Return [X, Y] of the center of cell containing provided text 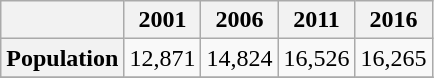
16,526 [316, 58]
12,871 [162, 58]
16,265 [394, 58]
Population [62, 58]
2011 [316, 20]
14,824 [240, 58]
2006 [240, 20]
2016 [394, 20]
2001 [162, 20]
